Find where the given text appears and provide that cell's center as [X, Y] coordinate. 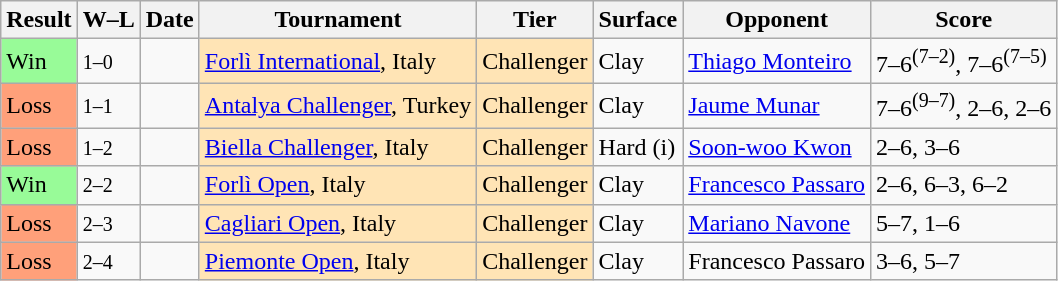
Biella Challenger, Italy [338, 147]
2–4 [108, 261]
Soon-woo Kwon [777, 147]
Thiago Monteiro [777, 62]
Score [963, 20]
Forlì Open, Italy [338, 185]
Surface [638, 20]
1–2 [108, 147]
2–2 [108, 185]
Tier [535, 20]
Jaume Munar [777, 106]
Result [39, 20]
2–6, 3–6 [963, 147]
2–3 [108, 223]
Cagliari Open, Italy [338, 223]
W–L [108, 20]
Tournament [338, 20]
7–6(7–2), 7–6(7–5) [963, 62]
Mariano Navone [777, 223]
Opponent [777, 20]
7–6(9–7), 2–6, 2–6 [963, 106]
1–0 [108, 62]
2–6, 6–3, 6–2 [963, 185]
1–1 [108, 106]
5–7, 1–6 [963, 223]
Antalya Challenger, Turkey [338, 106]
Date [170, 20]
3–6, 5–7 [963, 261]
Piemonte Open, Italy [338, 261]
Hard (i) [638, 147]
Forlì International, Italy [338, 62]
